Pinpoint the cell where the given text exists, returning its (X, Y) midpoint coordinate. 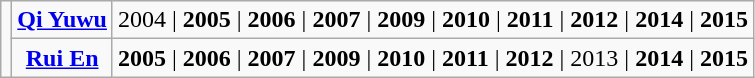
2005 | 2006 | 2007 | 2009 | 2010 | 2011 | 2012 | 2013 | 2014 | 2015 (432, 58)
2004 | 2005 | 2006 | 2007 | 2009 | 2010 | 2011 | 2012 | 2014 | 2015 (432, 20)
Qi Yuwu (62, 20)
Rui En (62, 58)
